Detect which cell encompasses the target text, then output its (x, y) center coordinate. 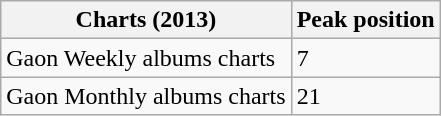
Charts (2013) (146, 20)
Gaon Weekly albums charts (146, 58)
Gaon Monthly albums charts (146, 96)
21 (366, 96)
Peak position (366, 20)
7 (366, 58)
